Identify which cell holds the provided text, then report its [x, y] central coordinate. 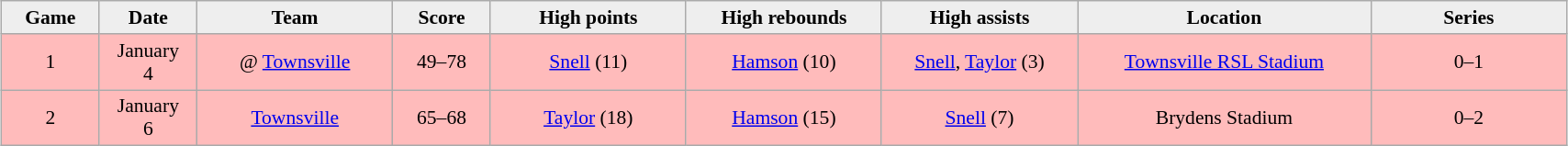
49–78 [442, 62]
0–1 [1469, 62]
@ Townsville [296, 62]
0–2 [1469, 118]
January 6 [149, 118]
Taylor (18) [588, 118]
Location [1225, 17]
Snell (11) [588, 62]
Team [296, 17]
Series [1469, 17]
Score [442, 17]
Brydens Stadium [1225, 118]
Hamson (15) [784, 118]
Townsville RSL Stadium [1225, 62]
Snell (7) [979, 118]
Snell, Taylor (3) [979, 62]
Game [51, 17]
January 4 [149, 62]
65–68 [442, 118]
Townsville [296, 118]
1 [51, 62]
High points [588, 17]
High rebounds [784, 17]
High assists [979, 17]
Hamson (10) [784, 62]
Date [149, 17]
2 [51, 118]
